Pinpoint the cell where the given text exists, returning its (X, Y) midpoint coordinate. 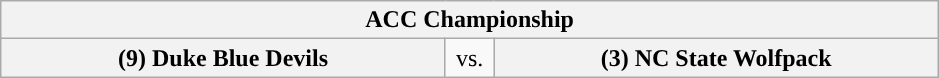
vs. (470, 58)
(3) NC State Wolfpack (716, 58)
ACC Championship (470, 20)
(9) Duke Blue Devils (224, 58)
